Determine the [x, y] coordinate at the center of the cell enclosing the given text.  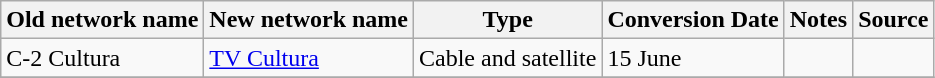
Type [508, 20]
New network name [309, 20]
Notes [818, 20]
15 June [693, 58]
TV Cultura [309, 58]
Source [894, 20]
Cable and satellite [508, 58]
Conversion Date [693, 20]
C-2 Cultura [102, 58]
Old network name [102, 20]
